Return (x, y) of the center of cell containing provided text 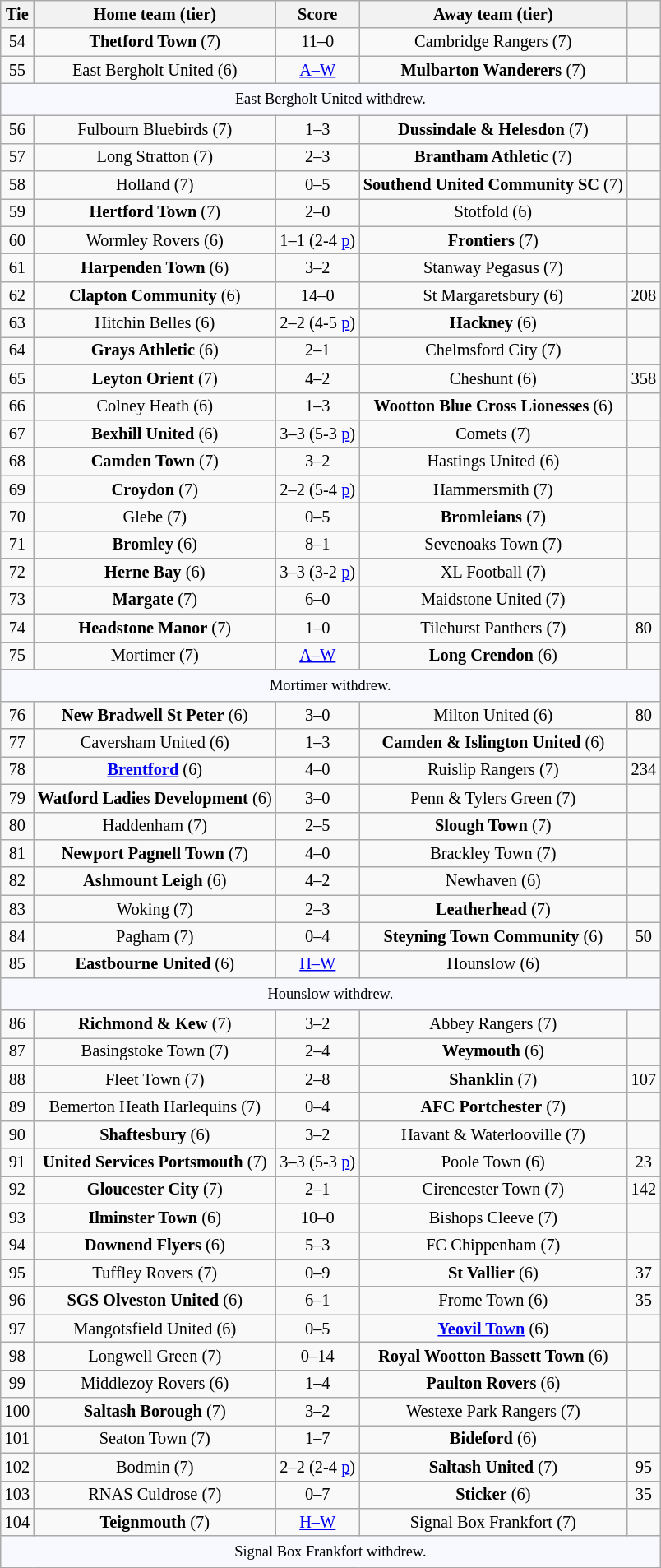
64 (17, 350)
73 (17, 600)
Herne Bay (6) (155, 573)
Brackley Town (7) (493, 853)
Paulton Rovers (6) (493, 1384)
1–7 (317, 1439)
6–1 (317, 1301)
63 (17, 323)
2–2 (4-5 p) (317, 323)
St Margaretsbury (6) (493, 295)
Tilehurst Panthers (7) (493, 628)
Brentford (6) (155, 770)
90 (17, 1134)
Leyton Orient (7) (155, 378)
Eastbourne United (6) (155, 964)
Home team (tier) (155, 14)
Weymouth (6) (493, 1051)
Hammersmith (7) (493, 489)
Bromley (6) (155, 545)
Woking (7) (155, 909)
Bemerton Heath Harlequins (7) (155, 1106)
Saltash Borough (7) (155, 1412)
208 (644, 295)
FC Chippenham (7) (493, 1246)
92 (17, 1190)
Cirencester Town (7) (493, 1190)
Holland (7) (155, 184)
Dussindale & Helesdon (7) (493, 129)
Headstone Manor (7) (155, 628)
Score (317, 14)
91 (17, 1162)
2–2 (2-4 p) (317, 1467)
6–0 (317, 600)
Away team (tier) (493, 14)
2–0 (317, 212)
Stanway Pegasus (7) (493, 267)
Tuffley Rovers (7) (155, 1273)
2–5 (317, 826)
Middlezoy Rovers (6) (155, 1384)
Mortimer (7) (155, 656)
Hounslow (6) (493, 964)
104 (17, 1522)
Hitchin Belles (6) (155, 323)
Leatherhead (7) (493, 909)
0–7 (317, 1495)
Camden Town (7) (155, 462)
Caversham United (6) (155, 743)
97 (17, 1329)
67 (17, 434)
102 (17, 1467)
Ilminster Town (6) (155, 1218)
89 (17, 1106)
Maidstone United (7) (493, 600)
New Bradwell St Peter (6) (155, 715)
St Vallier (6) (493, 1273)
Hertford Town (7) (155, 212)
Bishops Cleeve (7) (493, 1218)
Slough Town (7) (493, 826)
Tie (17, 14)
XL Football (7) (493, 573)
Poole Town (6) (493, 1162)
88 (17, 1079)
37 (644, 1273)
Teignmouth (7) (155, 1522)
1–1 (2-4 p) (317, 240)
78 (17, 770)
Frontiers (7) (493, 240)
Stotfold (6) (493, 212)
Grays Athletic (6) (155, 350)
75 (17, 656)
Southend United Community SC (7) (493, 184)
62 (17, 295)
Pagham (7) (155, 936)
Comets (7) (493, 434)
Signal Box Frankfort (7) (493, 1522)
65 (17, 378)
Camden & Islington United (6) (493, 743)
82 (17, 881)
East Bergholt United withdrew. (330, 99)
68 (17, 462)
1–4 (317, 1384)
96 (17, 1301)
Milton United (6) (493, 715)
Colney Heath (6) (155, 406)
Royal Wootton Bassett Town (6) (493, 1356)
Richmond & Kew (7) (155, 1023)
Shaftesbury (6) (155, 1134)
94 (17, 1246)
99 (17, 1384)
142 (644, 1190)
Seaton Town (7) (155, 1439)
358 (644, 378)
Mortimer withdrew. (330, 684)
61 (17, 267)
10–0 (317, 1218)
Signal Box Frankfort withdrew. (330, 1552)
Gloucester City (7) (155, 1190)
3–3 (3-2 p) (317, 573)
Glebe (7) (155, 517)
107 (644, 1079)
Ruislip Rangers (7) (493, 770)
8–1 (317, 545)
Long Crendon (6) (493, 656)
United Services Portsmouth (7) (155, 1162)
Sevenoaks Town (7) (493, 545)
Saltash United (7) (493, 1467)
72 (17, 573)
Chelmsford City (7) (493, 350)
Hackney (6) (493, 323)
70 (17, 517)
AFC Portchester (7) (493, 1106)
Shanklin (7) (493, 1079)
2–2 (5-4 p) (317, 489)
Hounslow withdrew. (330, 994)
Wormley Rovers (6) (155, 240)
103 (17, 1495)
87 (17, 1051)
81 (17, 853)
1–0 (317, 628)
Penn & Tylers Green (7) (493, 798)
234 (644, 770)
Bideford (6) (493, 1439)
85 (17, 964)
55 (17, 70)
14–0 (317, 295)
74 (17, 628)
Long Stratton (7) (155, 157)
Cambridge Rangers (7) (493, 42)
SGS Olveston United (6) (155, 1301)
Clapton Community (6) (155, 295)
Basingstoke Town (7) (155, 1051)
Newhaven (6) (493, 881)
Thetford Town (7) (155, 42)
50 (644, 936)
Sticker (6) (493, 1495)
0–14 (317, 1356)
66 (17, 406)
60 (17, 240)
84 (17, 936)
98 (17, 1356)
Ashmount Leigh (6) (155, 881)
Bodmin (7) (155, 1467)
East Bergholt United (6) (155, 70)
Havant & Waterlooville (7) (493, 1134)
Yeovil Town (6) (493, 1329)
69 (17, 489)
Haddenham (7) (155, 826)
76 (17, 715)
Fleet Town (7) (155, 1079)
0–9 (317, 1273)
Mangotsfield United (6) (155, 1329)
Margate (7) (155, 600)
83 (17, 909)
Wootton Blue Cross Lionesses (6) (493, 406)
2–4 (317, 1051)
54 (17, 42)
11–0 (317, 42)
5–3 (317, 1246)
Harpenden Town (6) (155, 267)
Hastings United (6) (493, 462)
Watford Ladies Development (6) (155, 798)
Downend Flyers (6) (155, 1246)
59 (17, 212)
Abbey Rangers (7) (493, 1023)
77 (17, 743)
23 (644, 1162)
Longwell Green (7) (155, 1356)
100 (17, 1412)
Mulbarton Wanderers (7) (493, 70)
56 (17, 129)
Cheshunt (6) (493, 378)
79 (17, 798)
Steyning Town Community (6) (493, 936)
Bexhill United (6) (155, 434)
86 (17, 1023)
Croydon (7) (155, 489)
93 (17, 1218)
57 (17, 157)
2–8 (317, 1079)
71 (17, 545)
RNAS Culdrose (7) (155, 1495)
Bromleians (7) (493, 517)
Frome Town (6) (493, 1301)
101 (17, 1439)
Westexe Park Rangers (7) (493, 1412)
Brantham Athletic (7) (493, 157)
58 (17, 184)
Fulbourn Bluebirds (7) (155, 129)
Newport Pagnell Town (7) (155, 853)
